From the cell containing the given text, extract its center point as [x, y] coordinate. 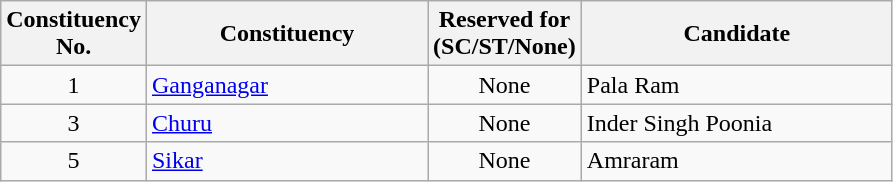
3 [74, 123]
Constituency [286, 34]
Candidate [736, 34]
Reserved for (SC/ST/None) [505, 34]
Inder Singh Poonia [736, 123]
Amraram [736, 161]
Pala Ram [736, 85]
Constituency No. [74, 34]
5 [74, 161]
Churu [286, 123]
Ganganagar [286, 85]
Sikar [286, 161]
1 [74, 85]
